Scan for the cell matching the given text and deliver its [X, Y] coordinate at center. 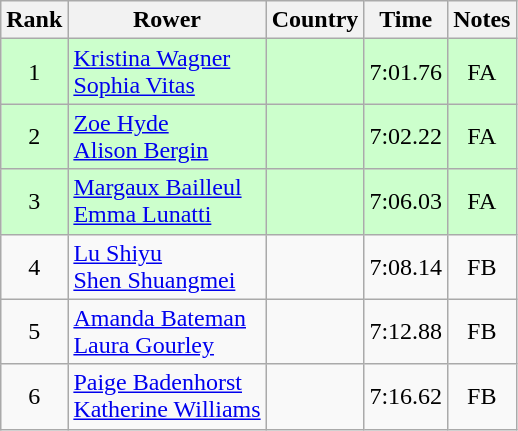
4 [34, 266]
7:16.62 [406, 396]
Paige BadenhorstKatherine Williams [167, 396]
7:12.88 [406, 332]
Notes [482, 20]
Rower [167, 20]
2 [34, 136]
3 [34, 202]
Kristina WagnerSophia Vitas [167, 72]
Time [406, 20]
5 [34, 332]
Lu ShiyuShen Shuangmei [167, 266]
1 [34, 72]
6 [34, 396]
Zoe HydeAlison Bergin [167, 136]
Country [315, 20]
Amanda BatemanLaura Gourley [167, 332]
7:02.22 [406, 136]
7:06.03 [406, 202]
7:01.76 [406, 72]
Margaux BailleulEmma Lunatti [167, 202]
7:08.14 [406, 266]
Rank [34, 20]
